Determine the [x, y] coordinate at the center of the cell enclosing the given text.  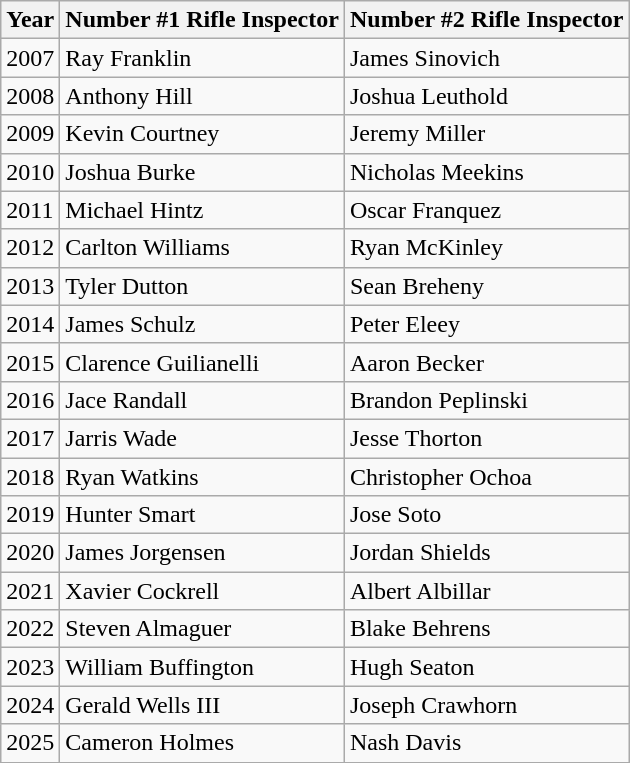
Hunter Smart [202, 515]
2014 [30, 324]
Joshua Leuthold [486, 96]
William Buffington [202, 667]
Jesse Thorton [486, 438]
Brandon Peplinski [486, 400]
2023 [30, 667]
Number #2 Rifle Inspector [486, 20]
Jose Soto [486, 515]
2025 [30, 743]
James Sinovich [486, 58]
Steven Almaguer [202, 629]
Aaron Becker [486, 362]
Carlton Williams [202, 248]
2009 [30, 134]
Tyler Dutton [202, 286]
James Schulz [202, 324]
Sean Breheny [486, 286]
Hugh Seaton [486, 667]
Clarence Guilianelli [202, 362]
Kevin Courtney [202, 134]
2015 [30, 362]
Nicholas Meekins [486, 172]
2012 [30, 248]
Number #1 Rifle Inspector [202, 20]
Ray Franklin [202, 58]
Gerald Wells III [202, 705]
Jarris Wade [202, 438]
Michael Hintz [202, 210]
Nash Davis [486, 743]
2008 [30, 96]
2013 [30, 286]
2019 [30, 515]
2018 [30, 477]
Jeremy Miller [486, 134]
Joseph Crawhorn [486, 705]
Blake Behrens [486, 629]
Jordan Shields [486, 553]
James Jorgensen [202, 553]
Anthony Hill [202, 96]
Jace Randall [202, 400]
2020 [30, 553]
Cameron Holmes [202, 743]
2024 [30, 705]
Joshua Burke [202, 172]
2022 [30, 629]
Xavier Cockrell [202, 591]
2016 [30, 400]
2017 [30, 438]
2007 [30, 58]
Christopher Ochoa [486, 477]
Year [30, 20]
2021 [30, 591]
2010 [30, 172]
2011 [30, 210]
Ryan McKinley [486, 248]
Oscar Franquez [486, 210]
Ryan Watkins [202, 477]
Albert Albillar [486, 591]
Peter Eleey [486, 324]
